Extract the (X, Y) coordinate from the center of the cell holding the provided text.  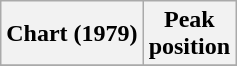
Chart (1979) (72, 34)
Peakposition (189, 34)
